Provide the [x, y] coordinate of the cell's center where the given text is located.  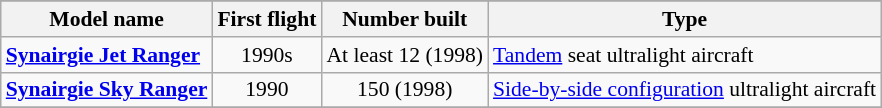
Model name [107, 19]
Synairgie Jet Ranger [107, 55]
Number built [404, 19]
First flight [266, 19]
Tandem seat ultralight aircraft [684, 55]
Side-by-side configuration ultralight aircraft [684, 90]
Type [684, 19]
1990s [266, 55]
Synairgie Sky Ranger [107, 90]
1990 [266, 90]
At least 12 (1998) [404, 55]
150 (1998) [404, 90]
